Return the [x, y] coordinate for the center point of the cell that contains the specified text.  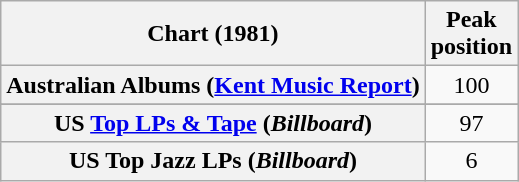
Peakposition [471, 34]
Australian Albums (Kent Music Report) [213, 85]
US Top LPs & Tape (Billboard) [213, 123]
97 [471, 123]
6 [471, 161]
US Top Jazz LPs (Billboard) [213, 161]
100 [471, 85]
Chart (1981) [213, 34]
